Identify which cell holds the provided text, then report its (X, Y) central coordinate. 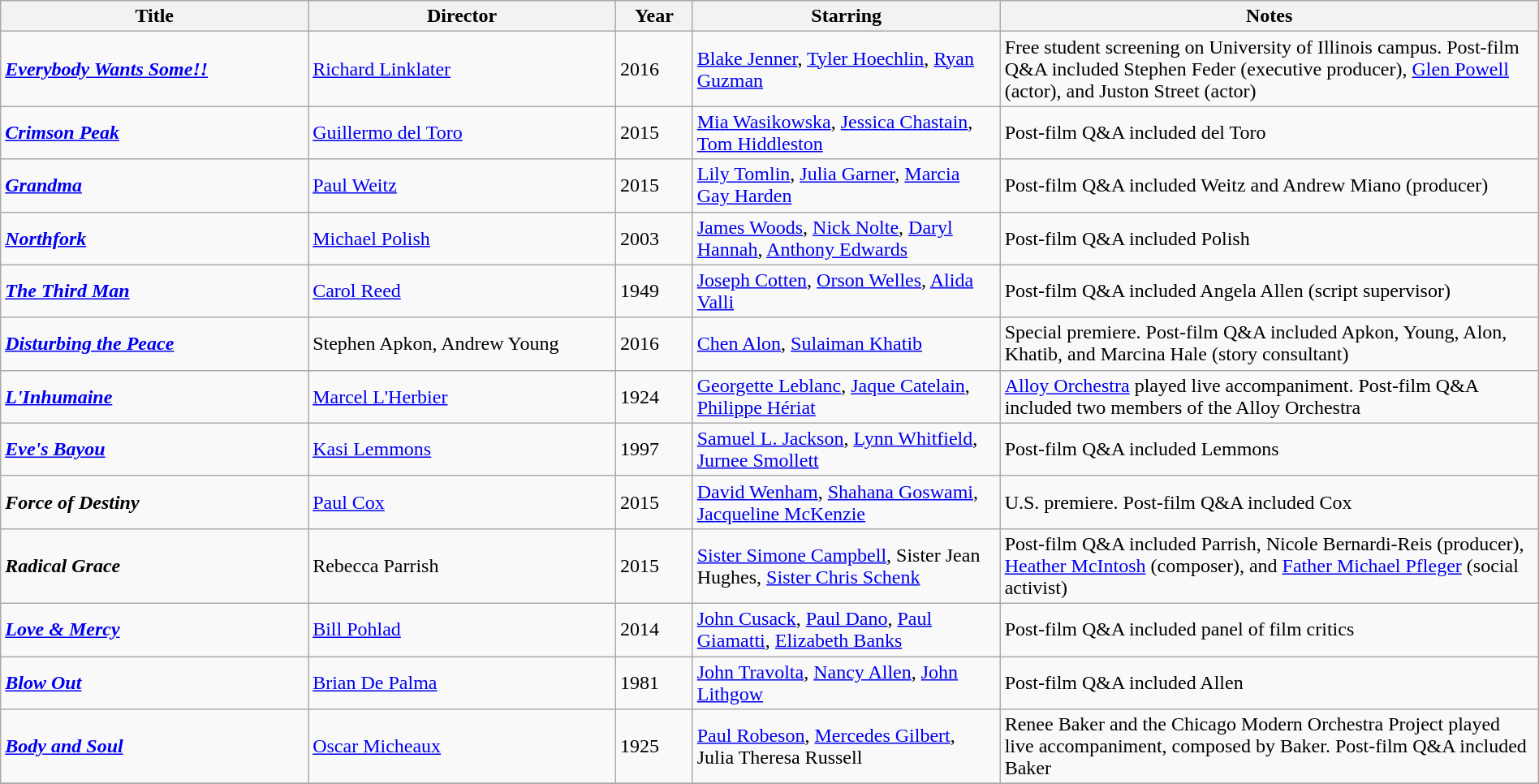
Eve's Bayou (154, 450)
Georgette Leblanc, Jaque Catelain, Philippe Hériat (846, 396)
Year (654, 16)
James Woods, Nick Nolte, Daryl Hannah, Anthony Edwards (846, 239)
Crimson Peak (154, 133)
Post-film Q&A included Lemmons (1270, 450)
Mia Wasikowska, Jessica Chastain, Tom Hiddleston (846, 133)
Notes (1270, 16)
Sister Simone Campbell, Sister Jean Hughes, Sister Chris Schenk (846, 566)
David Wenham, Shahana Goswami, Jacqueline McKenzie (846, 502)
1981 (654, 682)
Paul Weitz (463, 185)
Paul Robeson, Mercedes Gilbert, Julia Theresa Russell (846, 747)
Director (463, 16)
Carol Reed (463, 291)
Force of Destiny (154, 502)
Body and Soul (154, 747)
1997 (654, 450)
Marcel L'Herbier (463, 396)
L'Inhumaine (154, 396)
Northfork (154, 239)
Paul Cox (463, 502)
1924 (654, 396)
Alloy Orchestra played live accompaniment. Post-film Q&A included two members of the Alloy Orchestra (1270, 396)
Michael Polish (463, 239)
John Cusack, Paul Dano, Paul Giamatti, Elizabeth Banks (846, 630)
Post-film Q&A included Allen (1270, 682)
1925 (654, 747)
Richard Linklater (463, 69)
Bill Pohlad (463, 630)
Samuel L. Jackson, Lynn Whitfield, Jurnee Smollett (846, 450)
Post-film Q&A included Weitz and Andrew Miano (producer) (1270, 185)
John Travolta, Nancy Allen, John Lithgow (846, 682)
Joseph Cotten, Orson Welles, Alida Valli (846, 291)
Post-film Q&A included del Toro (1270, 133)
Love & Mercy (154, 630)
1949 (654, 291)
Renee Baker and the Chicago Modern Orchestra Project played live accompaniment, composed by Baker. Post-film Q&A included Baker (1270, 747)
Blow Out (154, 682)
Oscar Micheaux (463, 747)
Post-film Q&A included Polish (1270, 239)
Lily Tomlin, Julia Garner, Marcia Gay Harden (846, 185)
Guillermo del Toro (463, 133)
Brian De Palma (463, 682)
Special premiere. Post-film Q&A included Apkon, Young, Alon, Khatib, and Marcina Hale (story consultant) (1270, 344)
Grandma (154, 185)
U.S. premiere. Post-film Q&A included Cox (1270, 502)
Disturbing the Peace (154, 344)
2014 (654, 630)
Blake Jenner, Tyler Hoechlin, Ryan Guzman (846, 69)
Radical Grace (154, 566)
Everybody Wants Some!! (154, 69)
The Third Man (154, 291)
Starring (846, 16)
Rebecca Parrish (463, 566)
Kasi Lemmons (463, 450)
2003 (654, 239)
Post-film Q&A included Angela Allen (script supervisor) (1270, 291)
Title (154, 16)
Chen Alon, Sulaiman Khatib (846, 344)
Stephen Apkon, Andrew Young (463, 344)
Post-film Q&A included panel of film critics (1270, 630)
Post-film Q&A included Parrish, Nicole Bernardi-Reis (producer), Heather McIntosh (composer), and Father Michael Pfleger (social activist) (1270, 566)
